Provide the [x, y] coordinate of the cell's center where the given text is located.  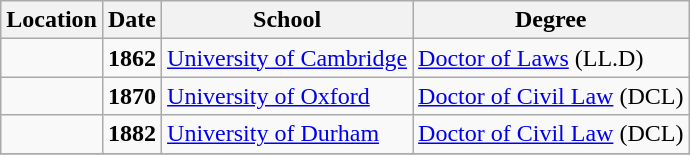
Location [52, 20]
School [288, 20]
Degree [551, 20]
Doctor of Laws (LL.D) [551, 58]
University of Durham [288, 134]
Date [132, 20]
1862 [132, 58]
1870 [132, 96]
1882 [132, 134]
University of Oxford [288, 96]
University of Cambridge [288, 58]
